Scan for the cell matching the given text and deliver its (X, Y) coordinate at center. 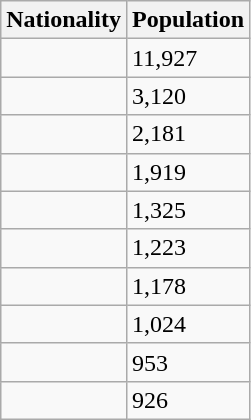
3,120 (188, 96)
1,325 (188, 210)
1,024 (188, 324)
Nationality (64, 20)
926 (188, 400)
1,223 (188, 248)
11,927 (188, 58)
1,919 (188, 172)
2,181 (188, 134)
1,178 (188, 286)
Population (188, 20)
953 (188, 362)
